Output the [x, y] coordinate of the center of the cell containing the given text.  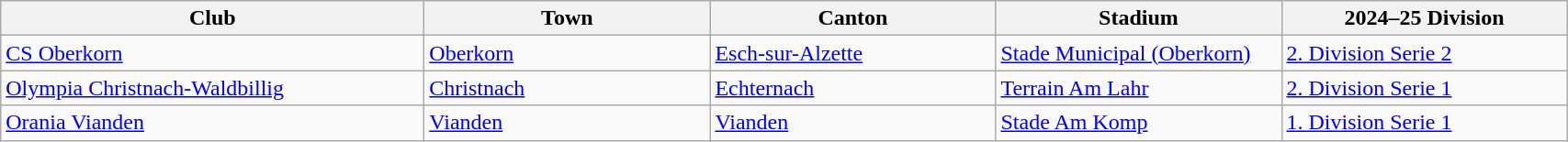
Olympia Christnach-Waldbillig [213, 88]
Stadium [1139, 18]
Oberkorn [568, 53]
Club [213, 18]
Stade Am Komp [1139, 123]
2. Division Serie 1 [1424, 88]
Esch-sur-Alzette [852, 53]
Orania Vianden [213, 123]
1. Division Serie 1 [1424, 123]
2. Division Serie 2 [1424, 53]
Canton [852, 18]
Echternach [852, 88]
Town [568, 18]
2024–25 Division [1424, 18]
Christnach [568, 88]
Terrain Am Lahr [1139, 88]
Stade Municipal (Oberkorn) [1139, 53]
CS Oberkorn [213, 53]
